Output the (x, y) coordinate of the center of the cell containing the given text.  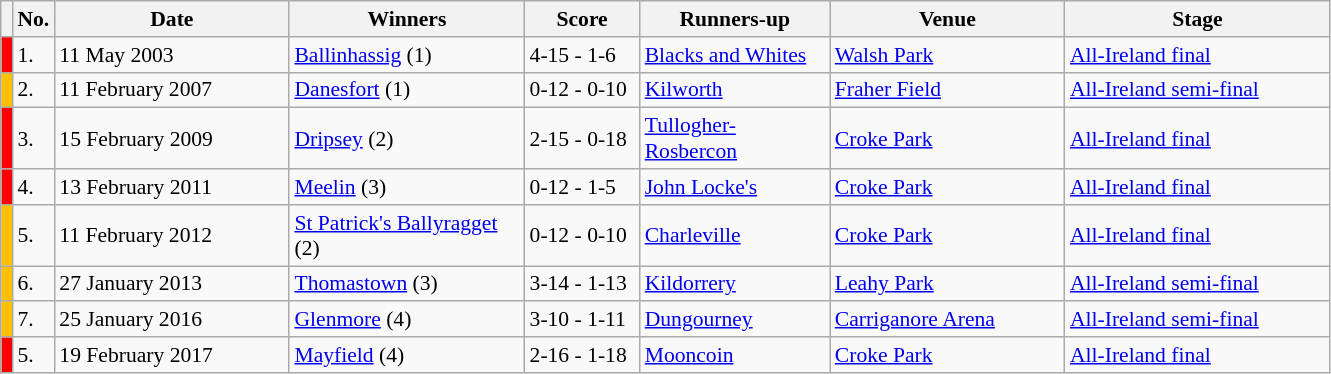
Leahy Park (948, 284)
Mooncoin (735, 355)
Mayfield (4) (406, 355)
1. (33, 55)
2. (33, 90)
11 February 2012 (172, 236)
25 January 2016 (172, 320)
Score (582, 19)
0-12 - 1-5 (582, 187)
27 January 2013 (172, 284)
Fraher Field (948, 90)
19 February 2017 (172, 355)
Blacks and Whites (735, 55)
Glenmore (4) (406, 320)
4-15 - 1-6 (582, 55)
Ballinhassig (1) (406, 55)
Kildorrery (735, 284)
Thomastown (3) (406, 284)
Danesfort (1) (406, 90)
No. (33, 19)
Winners (406, 19)
6. (33, 284)
3-14 - 1-13 (582, 284)
Venue (948, 19)
Charleville (735, 236)
Kilworth (735, 90)
4. (33, 187)
Carriganore Arena (948, 320)
15 February 2009 (172, 138)
3-10 - 1-11 (582, 320)
2-15 - 0-18 (582, 138)
11 May 2003 (172, 55)
John Locke's (735, 187)
Stage (1198, 19)
13 February 2011 (172, 187)
11 February 2007 (172, 90)
Dungourney (735, 320)
Meelin (3) (406, 187)
Runners-up (735, 19)
Date (172, 19)
Tullogher-Rosbercon (735, 138)
St Patrick's Ballyragget (2) (406, 236)
2-16 - 1-18 (582, 355)
Walsh Park (948, 55)
7. (33, 320)
Dripsey (2) (406, 138)
3. (33, 138)
